For the text-containing cell, return its midpoint in (x, y) coordinate format. 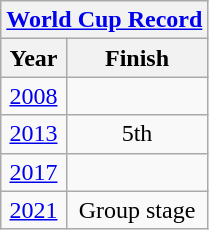
World Cup Record (104, 20)
5th (137, 134)
Finish (137, 58)
2008 (34, 96)
2017 (34, 172)
Group stage (137, 210)
Year (34, 58)
2021 (34, 210)
2013 (34, 134)
